Locate the cell with the specified text and output its (X, Y) center coordinate. 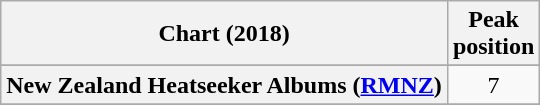
7 (493, 85)
Peak position (493, 34)
New Zealand Heatseeker Albums (RMNZ) (224, 85)
Chart (2018) (224, 34)
